Return the (x, y) coordinate for the center point of the cell that contains the specified text.  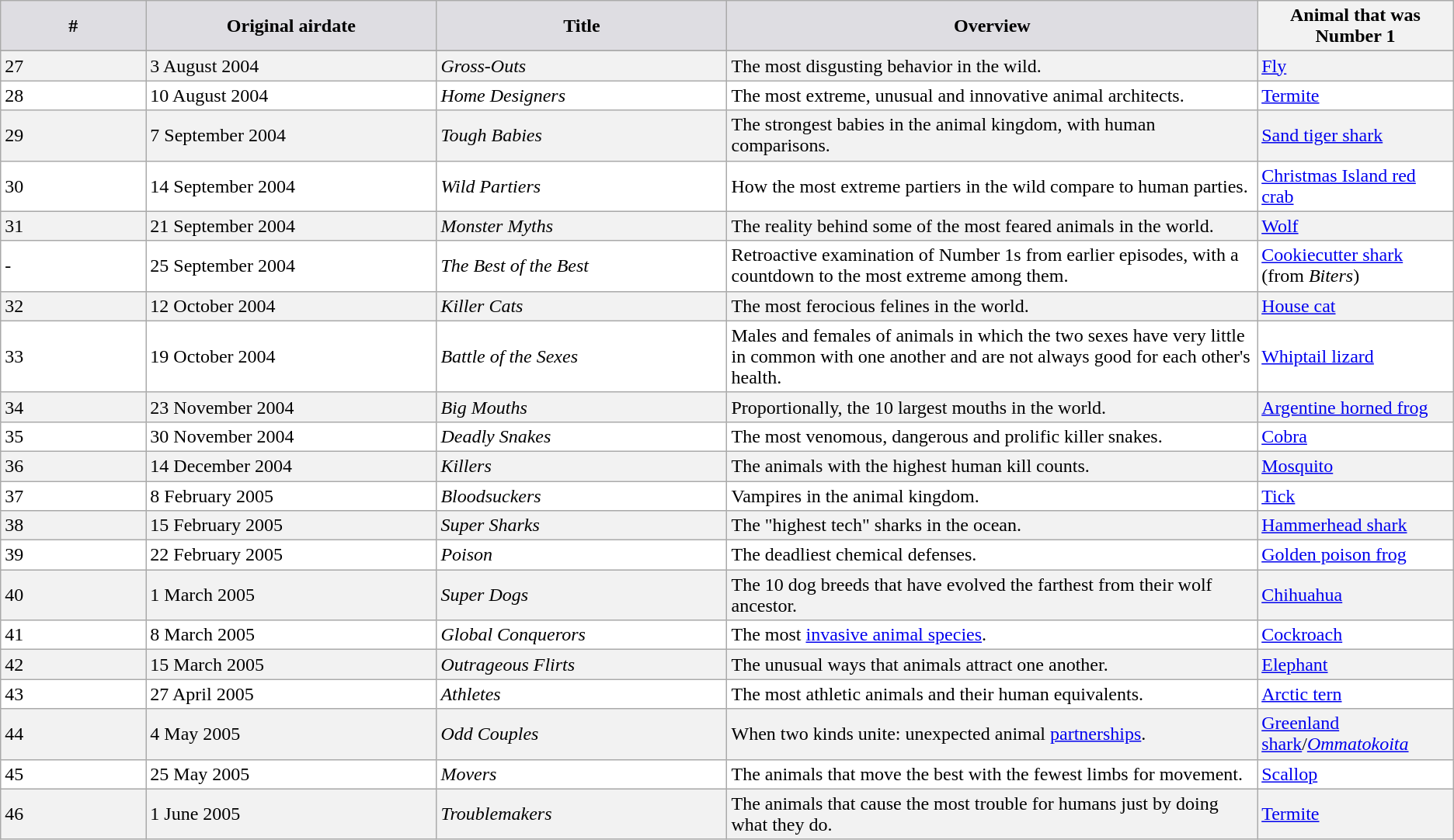
Cockroach (1356, 635)
43 (73, 694)
The animals that move the best with the fewest limbs for movement. (993, 774)
Chihuahua (1356, 595)
25 May 2005 (291, 774)
How the most extreme partiers in the wild compare to human parties. (993, 186)
Killer Cats (582, 306)
Poison (582, 555)
Retroactive examination of Number 1s from earlier episodes, with a countdown to the most extreme among them. (993, 266)
The most disgusting behavior in the wild. (993, 66)
Scallop (1356, 774)
Outrageous Flirts (582, 665)
The most invasive animal species. (993, 635)
3 August 2004 (291, 66)
1 March 2005 (291, 595)
8 February 2005 (291, 496)
Title (582, 26)
Whiptail lizard (1356, 356)
Elephant (1356, 665)
33 (73, 356)
The most athletic animals and their human equivalents. (993, 694)
35 (73, 436)
29 (73, 135)
39 (73, 555)
40 (73, 595)
28 (73, 95)
The Best of the Best (582, 266)
- (73, 266)
Greenland shark/Ommatokoita (1356, 734)
Monster Myths (582, 226)
Troublemakers (582, 814)
30 November 2004 (291, 436)
15 March 2005 (291, 665)
21 September 2004 (291, 226)
15 February 2005 (291, 526)
The most extreme, unusual and innovative animal architects. (993, 95)
Mosquito (1356, 466)
Christmas Island red crab (1356, 186)
44 (73, 734)
The most ferocious felines in the world. (993, 306)
Global Conquerors (582, 635)
1 June 2005 (291, 814)
The deadliest chemical defenses. (993, 555)
22 February 2005 (291, 555)
Home Designers (582, 95)
Overview (993, 26)
Tick (1356, 496)
Deadly Snakes (582, 436)
Killers (582, 466)
Super Dogs (582, 595)
10 August 2004 (291, 95)
The reality behind some of the most feared animals in the world. (993, 226)
38 (73, 526)
Animal that was Number 1 (1356, 26)
12 October 2004 (291, 306)
41 (73, 635)
Battle of the Sexes (582, 356)
Super Sharks (582, 526)
25 September 2004 (291, 266)
The "highest tech" sharks in the ocean. (993, 526)
14 September 2004 (291, 186)
When two kinds unite: unexpected animal partnerships. (993, 734)
45 (73, 774)
The animals with the highest human kill counts. (993, 466)
The 10 dog breeds that have evolved the farthest from their wolf ancestor. (993, 595)
30 (73, 186)
32 (73, 306)
Tough Babies (582, 135)
36 (73, 466)
Arctic tern (1356, 694)
31 (73, 226)
Original airdate (291, 26)
Odd Couples (582, 734)
Males and females of animals in which the two sexes have very little in common with one another and are not always good for each other's health. (993, 356)
Sand tiger shark (1356, 135)
Vampires in the animal kingdom. (993, 496)
37 (73, 496)
Golden poison frog (1356, 555)
27 (73, 66)
The most venomous, dangerous and prolific killer snakes. (993, 436)
8 March 2005 (291, 635)
Cobra (1356, 436)
46 (73, 814)
Wild Partiers (582, 186)
Proportionally, the 10 largest mouths in the world. (993, 407)
House cat (1356, 306)
4 May 2005 (291, 734)
Athletes (582, 694)
42 (73, 665)
Fly (1356, 66)
The unusual ways that animals attract one another. (993, 665)
The strongest babies in the animal kingdom, with human comparisons. (993, 135)
Bloodsuckers (582, 496)
23 November 2004 (291, 407)
Cookiecutter shark (from Biters) (1356, 266)
7 September 2004 (291, 135)
34 (73, 407)
14 December 2004 (291, 466)
Gross-Outs (582, 66)
19 October 2004 (291, 356)
Big Mouths (582, 407)
Wolf (1356, 226)
# (73, 26)
Movers (582, 774)
The animals that cause the most trouble for humans just by doing what they do. (993, 814)
Argentine horned frog (1356, 407)
Hammerhead shark (1356, 526)
27 April 2005 (291, 694)
